Pinpoint the cell where the given text exists, returning its (X, Y) midpoint coordinate. 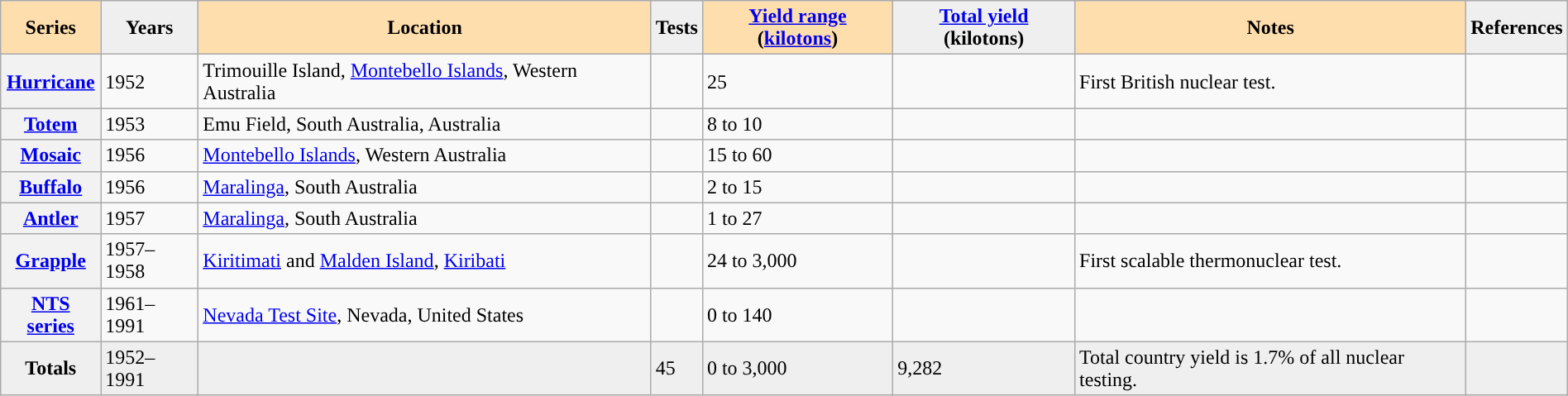
Hurricane (51, 81)
Total yield (kilotons) (984, 28)
Yield range (kilotons) (797, 28)
1957 (150, 218)
Kiritimati and Malden Island, Kiribati (425, 261)
Montebello Islands, Western Australia (425, 155)
Tests (676, 28)
Antler (51, 218)
Series (51, 28)
Total country yield is 1.7% of all nuclear testing. (1270, 369)
25 (797, 81)
1957–1958 (150, 261)
Totals (51, 369)
0 to 3,000 (797, 369)
Buffalo (51, 187)
2 to 15 (797, 187)
Grapple (51, 261)
NTS series (51, 314)
Emu Field, South Australia, Australia (425, 124)
References (1517, 28)
1961–1991 (150, 314)
1953 (150, 124)
1952–1991 (150, 369)
0 to 140 (797, 314)
Trimouille Island, Montebello Islands, Western Australia (425, 81)
Nevada Test Site, Nevada, United States (425, 314)
1 to 27 (797, 218)
Mosaic (51, 155)
1952 (150, 81)
Location (425, 28)
45 (676, 369)
First scalable thermonuclear test. (1270, 261)
15 to 60 (797, 155)
Totem (51, 124)
Notes (1270, 28)
9,282 (984, 369)
24 to 3,000 (797, 261)
Years (150, 28)
8 to 10 (797, 124)
First British nuclear test. (1270, 81)
